Determine the [x, y] coordinate at the center of the cell enclosing the given text.  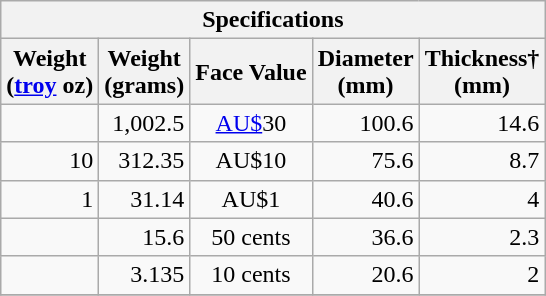
Weight(troy oz) [50, 72]
312.35 [144, 161]
2.3 [482, 237]
75.6 [366, 161]
40.6 [366, 199]
1,002.5 [144, 123]
AU$1 [251, 199]
3.135 [144, 275]
AU$10 [251, 161]
AU$30 [251, 123]
2 [482, 275]
1 [50, 199]
Specifications [273, 20]
Weight(grams) [144, 72]
15.6 [144, 237]
Thickness†(mm) [482, 72]
50 cents [251, 237]
36.6 [366, 237]
4 [482, 199]
31.14 [144, 199]
14.6 [482, 123]
8.7 [482, 161]
Face Value [251, 72]
10 [50, 161]
100.6 [366, 123]
20.6 [366, 275]
Diameter(mm) [366, 72]
10 cents [251, 275]
